From the cell containing the given text, extract its center point as [X, Y] coordinate. 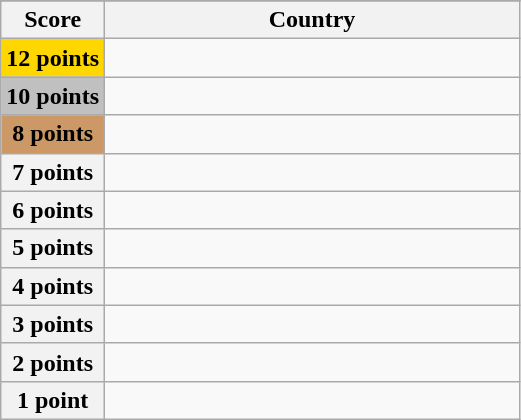
1 point [53, 400]
4 points [53, 286]
10 points [53, 96]
Country [312, 20]
2 points [53, 362]
3 points [53, 324]
6 points [53, 210]
8 points [53, 134]
12 points [53, 58]
7 points [53, 172]
Score [53, 20]
5 points [53, 248]
